Identify which cell holds the provided text, then report its [x, y] central coordinate. 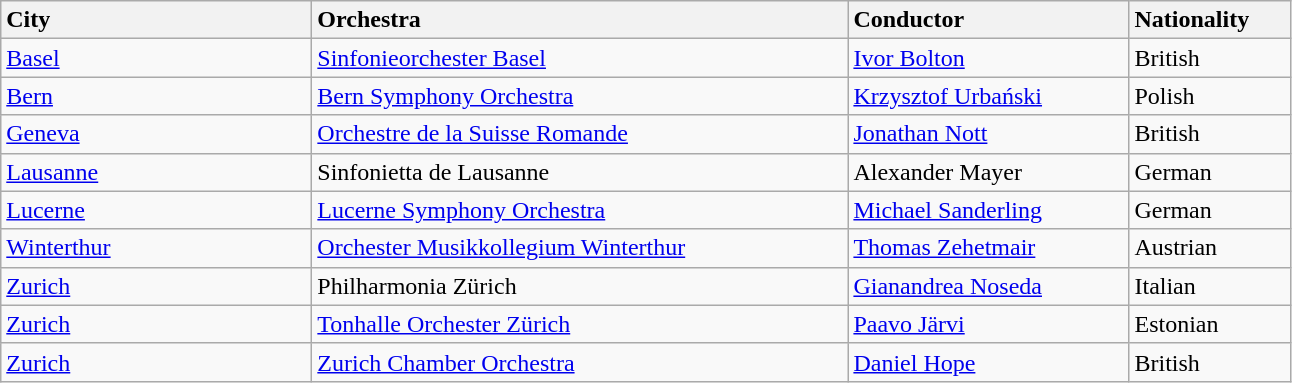
Winterthur [156, 248]
Orchestra [580, 20]
Jonathan Nott [988, 134]
Krzysztof Urbański [988, 96]
Michael Sanderling [988, 210]
Paavo Järvi [988, 324]
Philharmonia Zürich [580, 286]
Austrian [1210, 248]
Lausanne [156, 172]
Orchestre de la Suisse Romande [580, 134]
City [156, 20]
Basel [156, 58]
Geneva [156, 134]
Thomas Zehetmair [988, 248]
Orchester Musikkollegium Winterthur [580, 248]
Sinfonietta de Lausanne [580, 172]
Lucerne [156, 210]
Italian [1210, 286]
Polish [1210, 96]
Zurich Chamber Orchestra [580, 362]
Tonhalle Orchester Zürich [580, 324]
Bern [156, 96]
Daniel Hope [988, 362]
Conductor [988, 20]
Ivor Bolton [988, 58]
Bern Symphony Orchestra [580, 96]
Alexander Mayer [988, 172]
Nationality [1210, 20]
Sinfonieorchester Basel [580, 58]
Estonian [1210, 324]
Lucerne Symphony Orchestra [580, 210]
Gianandrea Noseda [988, 286]
